Identify which cell holds the provided text, then report its [x, y] central coordinate. 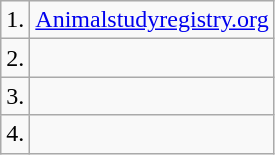
4. [16, 134]
2. [16, 58]
Animalstudyregistry.org [152, 20]
1. [16, 20]
3. [16, 96]
